Find where the given text appears and provide that cell's center as (x, y) coordinate. 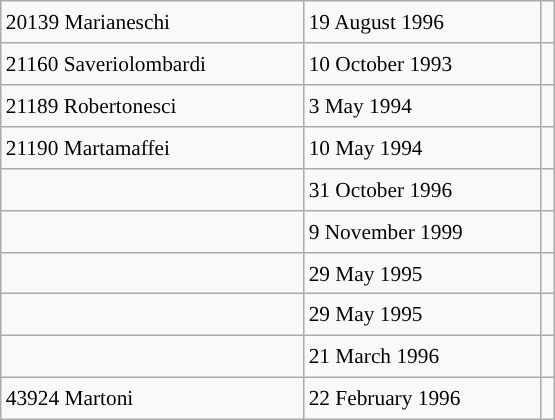
3 May 1994 (422, 106)
10 October 1993 (422, 64)
21190 Martamaffei (152, 148)
21 March 1996 (422, 357)
20139 Marianeschi (152, 22)
9 November 1999 (422, 231)
21160 Saveriolombardi (152, 64)
19 August 1996 (422, 22)
31 October 1996 (422, 189)
21189 Robertonesci (152, 106)
22 February 1996 (422, 399)
43924 Martoni (152, 399)
10 May 1994 (422, 148)
